Pinpoint the cell where the given text exists, returning its [X, Y] midpoint coordinate. 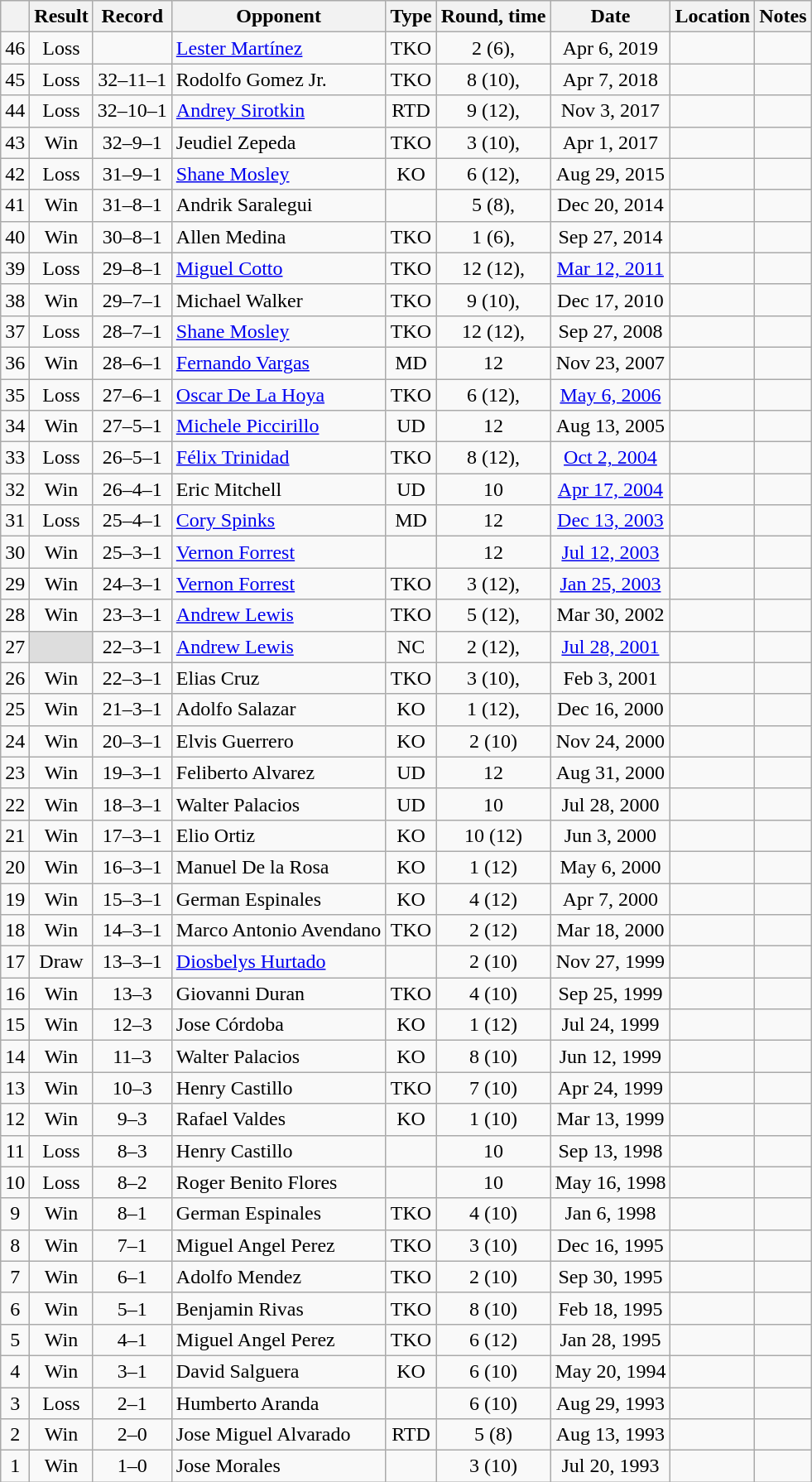
Sep 13, 1998 [611, 1151]
May 6, 2000 [611, 867]
Draw [61, 962]
14–3–1 [132, 931]
Andrik Saralegui [278, 205]
1 (12), [493, 710]
31 [15, 521]
8 (10), [493, 79]
1–0 [132, 1466]
20 [15, 867]
Benjamin Rivas [278, 1308]
18–3–1 [132, 804]
13–3 [132, 994]
27–5–1 [132, 426]
28–7–1 [132, 331]
8 [15, 1245]
22 [15, 804]
7 (10) [493, 1088]
Adolfo Salazar [278, 710]
17–3–1 [132, 835]
Sep 27, 2014 [611, 237]
2 (6), [493, 48]
Andrey Sirotkin [278, 111]
Elio Ortiz [278, 835]
30–8–1 [132, 237]
6 (12) [493, 1340]
32–9–1 [132, 142]
19 [15, 898]
4 (12) [493, 898]
Feliberto Alvarez [278, 772]
26–4–1 [132, 489]
16–3–1 [132, 867]
40 [15, 237]
Sep 27, 2008 [611, 331]
23 [15, 772]
4 [15, 1371]
5 (12), [493, 615]
28 [15, 615]
15 [15, 1025]
Type [411, 17]
Jeudiel Zepeda [278, 142]
Jan 6, 1998 [611, 1214]
Nov 27, 1999 [611, 962]
Dec 13, 2003 [611, 521]
Dec 16, 1995 [611, 1245]
Mar 12, 2011 [611, 268]
Apr 17, 2004 [611, 489]
Feb 18, 1995 [611, 1308]
Michele Piccirillo [278, 426]
9 (10), [493, 300]
8–1 [132, 1214]
9 (12), [493, 111]
5–1 [132, 1308]
23–3–1 [132, 615]
2–0 [132, 1435]
29–7–1 [132, 300]
1 (10) [493, 1119]
Miguel Cotto [278, 268]
3–1 [132, 1371]
39 [15, 268]
Jun 12, 1999 [611, 1056]
Round, time [493, 17]
Michael Walker [278, 300]
8–3 [132, 1151]
5 [15, 1340]
13 [15, 1088]
3 (12), [493, 584]
2 (12), [493, 647]
45 [15, 79]
20–3–1 [132, 741]
38 [15, 300]
Dec 20, 2014 [611, 205]
Marco Antonio Avendano [278, 931]
16 [15, 994]
28–6–1 [132, 363]
31–8–1 [132, 205]
Nov 24, 2000 [611, 741]
14 [15, 1056]
25–3–1 [132, 552]
44 [15, 111]
Jul 28, 2001 [611, 647]
Félix Trinidad [278, 458]
Nov 23, 2007 [611, 363]
Location [713, 17]
5 (8) [493, 1435]
Opponent [278, 17]
32–10–1 [132, 111]
13–3–1 [132, 962]
33 [15, 458]
Dec 16, 2000 [611, 710]
May 20, 1994 [611, 1371]
Humberto Aranda [278, 1403]
21–3–1 [132, 710]
Elias Cruz [278, 678]
Cory Spinks [278, 521]
Jose Morales [278, 1466]
Oscar De La Hoya [278, 395]
Allen Medina [278, 237]
Jul 12, 2003 [611, 552]
2–1 [132, 1403]
31–9–1 [132, 174]
Diosbelys Hurtado [278, 962]
9–3 [132, 1119]
32 [15, 489]
32–11–1 [132, 79]
8–2 [132, 1182]
26–5–1 [132, 458]
24–3–1 [132, 584]
Sep 25, 1999 [611, 994]
Aug 29, 1993 [611, 1403]
21 [15, 835]
Date [611, 17]
Jan 28, 1995 [611, 1340]
43 [15, 142]
Apr 1, 2017 [611, 142]
9 [15, 1214]
Dec 17, 2010 [611, 300]
Manuel De la Rosa [278, 867]
25 [15, 710]
4–1 [132, 1340]
Jan 25, 2003 [611, 584]
Nov 3, 2017 [611, 111]
7 [15, 1277]
Jose Córdoba [278, 1025]
41 [15, 205]
10 (12) [493, 835]
Result [61, 17]
1 (6), [493, 237]
Notes [783, 17]
27–6–1 [132, 395]
Oct 2, 2004 [611, 458]
May 16, 1998 [611, 1182]
29 [15, 584]
Apr 7, 2018 [611, 79]
Fernando Vargas [278, 363]
1 [15, 1466]
May 6, 2006 [611, 395]
35 [15, 395]
2 (12) [493, 931]
Aug 13, 2005 [611, 426]
25–4–1 [132, 521]
Jose Miguel Alvarado [278, 1435]
8 (12), [493, 458]
12–3 [132, 1025]
Aug 31, 2000 [611, 772]
11 [15, 1151]
17 [15, 962]
NC [411, 647]
Apr 24, 1999 [611, 1088]
Elvis Guerrero [278, 741]
18 [15, 931]
David Salguera [278, 1371]
34 [15, 426]
Apr 6, 2019 [611, 48]
Mar 18, 2000 [611, 931]
3 [15, 1403]
Roger Benito Flores [278, 1182]
36 [15, 363]
7–1 [132, 1245]
Mar 30, 2002 [611, 615]
11–3 [132, 1056]
Giovanni Duran [278, 994]
Eric Mitchell [278, 489]
Sep 30, 1995 [611, 1277]
30 [15, 552]
Jul 20, 1993 [611, 1466]
37 [15, 331]
Adolfo Mendez [278, 1277]
46 [15, 48]
26 [15, 678]
Feb 3, 2001 [611, 678]
Lester Martínez [278, 48]
29–8–1 [132, 268]
24 [15, 741]
Mar 13, 1999 [611, 1119]
2 [15, 1435]
Apr 7, 2000 [611, 898]
Jul 24, 1999 [611, 1025]
15–3–1 [132, 898]
Aug 13, 1993 [611, 1435]
27 [15, 647]
Jul 28, 2000 [611, 804]
10–3 [132, 1088]
Jun 3, 2000 [611, 835]
19–3–1 [132, 772]
Aug 29, 2015 [611, 174]
6 [15, 1308]
5 (8), [493, 205]
Rodolfo Gomez Jr. [278, 79]
Rafael Valdes [278, 1119]
Record [132, 17]
6–1 [132, 1277]
42 [15, 174]
